Capture the cell that displays the provided text and extract its (x, y) central coordinate. 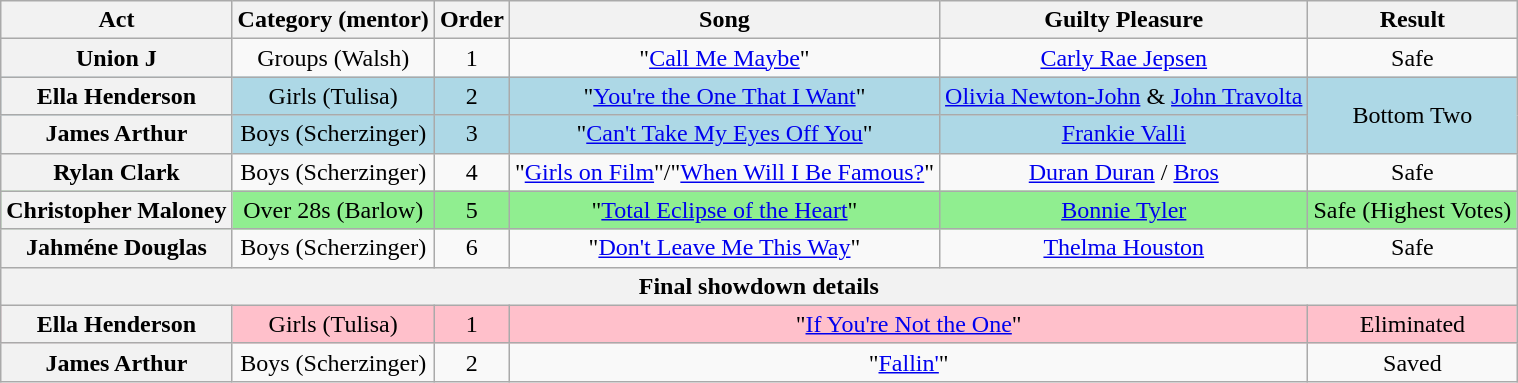
"Don't Leave Me This Way" (724, 248)
"Can't Take My Eyes Off You" (724, 134)
Christopher Maloney (116, 210)
Saved (1412, 362)
Act (116, 20)
Over 28s (Barlow) (333, 210)
Jahméne Douglas (116, 248)
Safe (Highest Votes) (1412, 210)
Order (472, 20)
Rylan Clark (116, 172)
Thelma Houston (1124, 248)
Eliminated (1412, 324)
Bottom Two (1412, 115)
Result (1412, 20)
4 (472, 172)
Category (mentor) (333, 20)
"Call Me Maybe" (724, 58)
Frankie Valli (1124, 134)
Duran Duran / Bros (1124, 172)
Bonnie Tyler (1124, 210)
Union J (116, 58)
Song (724, 20)
"Fallin'" (908, 362)
Olivia Newton-John & John Travolta (1124, 96)
"Total Eclipse of the Heart" (724, 210)
6 (472, 248)
Guilty Pleasure (1124, 20)
Carly Rae Jepsen (1124, 58)
"Girls on Film"/"When Will I Be Famous?" (724, 172)
Groups (Walsh) (333, 58)
Final showdown details (759, 286)
"You're the One That I Want" (724, 96)
3 (472, 134)
"If You're Not the One" (908, 324)
5 (472, 210)
